Return [X, Y] of the center of cell containing provided text 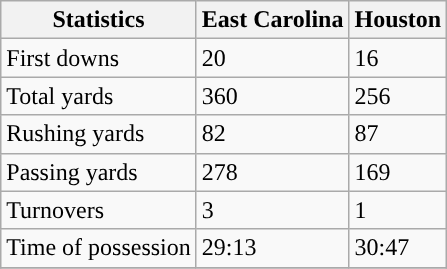
Statistics [99, 20]
Rushing yards [99, 134]
Turnovers [99, 210]
256 [398, 96]
Time of possession [99, 248]
278 [272, 172]
Total yards [99, 96]
16 [398, 58]
82 [272, 134]
First downs [99, 58]
Passing yards [99, 172]
29:13 [272, 248]
20 [272, 58]
Houston [398, 20]
3 [272, 210]
1 [398, 210]
87 [398, 134]
30:47 [398, 248]
169 [398, 172]
360 [272, 96]
East Carolina [272, 20]
